From the cell containing the given text, extract its center point as [x, y] coordinate. 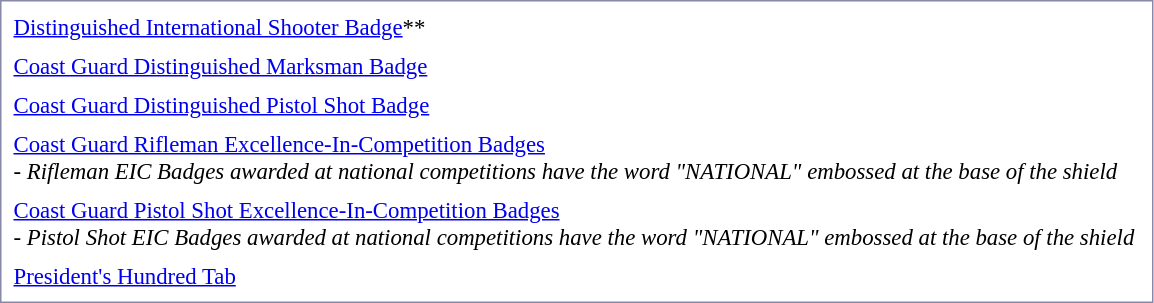
Coast Guard Distinguished Pistol Shot Badge [574, 105]
President's Hundred Tab [574, 276]
Coast Guard Distinguished Marksman Badge [574, 66]
Distinguished International Shooter Badge** [574, 27]
